Capture the cell that displays the provided text and extract its [X, Y] central coordinate. 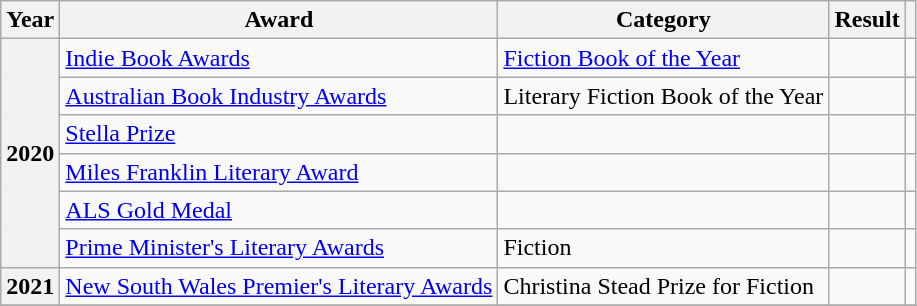
Australian Book Industry Awards [279, 96]
Category [664, 20]
2020 [30, 153]
Miles Franklin Literary Award [279, 172]
Fiction Book of the Year [664, 58]
Year [30, 20]
Literary Fiction Book of the Year [664, 96]
New South Wales Premier's Literary Awards [279, 286]
2021 [30, 286]
Award [279, 20]
ALS Gold Medal [279, 210]
Christina Stead Prize for Fiction [664, 286]
Prime Minister's Literary Awards [279, 248]
Indie Book Awards [279, 58]
Result [867, 20]
Stella Prize [279, 134]
Fiction [664, 248]
